Provide the (X, Y) coordinate of the cell's center where the given text is located.  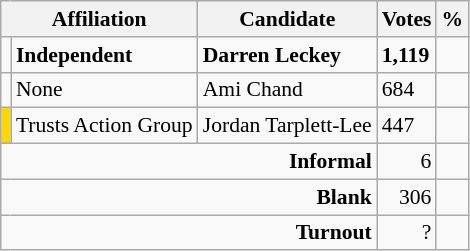
684 (407, 90)
447 (407, 126)
Darren Leckey (288, 55)
Jordan Tarplett-Lee (288, 126)
Independent (104, 55)
Candidate (288, 19)
Informal (189, 162)
Votes (407, 19)
1,119 (407, 55)
% (452, 19)
Trusts Action Group (104, 126)
? (407, 233)
Ami Chand (288, 90)
6 (407, 162)
Turnout (189, 233)
Blank (189, 197)
Affiliation (100, 19)
306 (407, 197)
None (104, 90)
